Return [X, Y] of the center of cell containing provided text 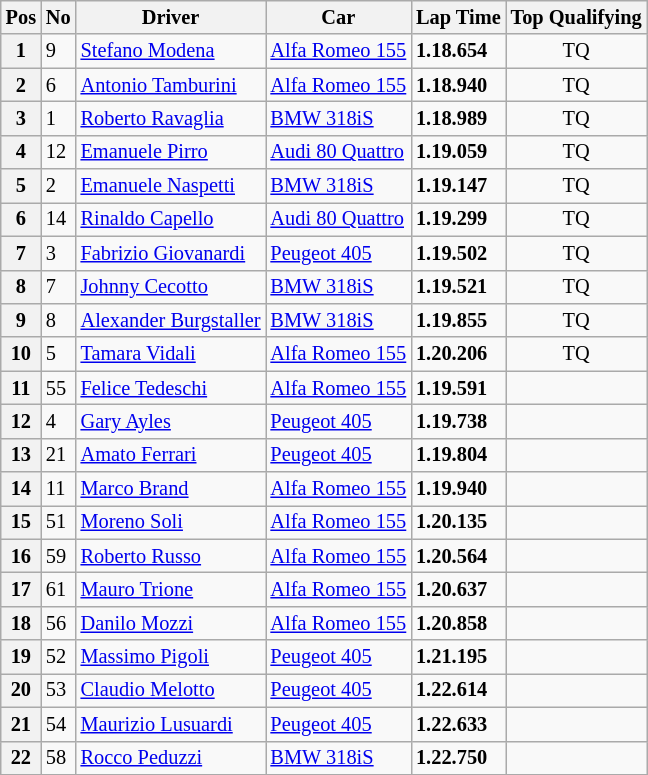
Amato Ferrari [171, 455]
58 [58, 758]
61 [58, 589]
1.22.633 [458, 724]
1.19.940 [458, 489]
16 [21, 556]
Felice Tedeschi [171, 388]
1.19.059 [458, 152]
Maurizio Lusuardi [171, 724]
Mauro Trione [171, 589]
1.22.614 [458, 690]
20 [21, 690]
Alexander Burgstaller [171, 320]
1.19.738 [458, 421]
51 [58, 522]
13 [21, 455]
Danilo Mozzi [171, 623]
19 [21, 657]
Rocco Peduzzi [171, 758]
59 [58, 556]
1.20.206 [458, 354]
1.22.750 [458, 758]
Antonio Tamburini [171, 85]
1.21.195 [458, 657]
1.19.299 [458, 219]
Pos [21, 17]
18 [21, 623]
Stefano Modena [171, 51]
Top Qualifying [576, 17]
Tamara Vidali [171, 354]
1.20.135 [458, 522]
56 [58, 623]
1.19.855 [458, 320]
Marco Brand [171, 489]
1.19.147 [458, 186]
1.20.858 [458, 623]
Rinaldo Capello [171, 219]
Johnny Cecotto [171, 287]
1.19.804 [458, 455]
54 [58, 724]
1.19.521 [458, 287]
1.19.502 [458, 253]
Driver [171, 17]
55 [58, 388]
Emanuele Naspetti [171, 186]
Car [339, 17]
Roberto Russo [171, 556]
Fabrizio Giovanardi [171, 253]
22 [21, 758]
Moreno Soli [171, 522]
15 [21, 522]
52 [58, 657]
Roberto Ravaglia [171, 118]
17 [21, 589]
1.18.940 [458, 85]
Gary Ayles [171, 421]
1.20.564 [458, 556]
Claudio Melotto [171, 690]
1.19.591 [458, 388]
Lap Time [458, 17]
1.18.654 [458, 51]
53 [58, 690]
Emanuele Pirro [171, 152]
No [58, 17]
1.20.637 [458, 589]
1.18.989 [458, 118]
Massimo Pigoli [171, 657]
10 [21, 354]
